Return (x, y) of the center of cell containing provided text 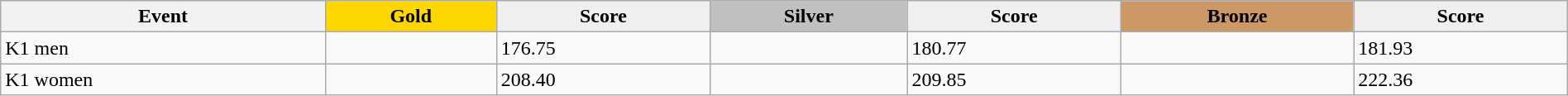
181.93 (1460, 48)
Gold (410, 17)
K1 women (163, 79)
222.36 (1460, 79)
Silver (809, 17)
Event (163, 17)
209.85 (1014, 79)
208.40 (603, 79)
Bronze (1237, 17)
K1 men (163, 48)
180.77 (1014, 48)
176.75 (603, 48)
